Find where the given text appears and provide that cell's center as (X, Y) coordinate. 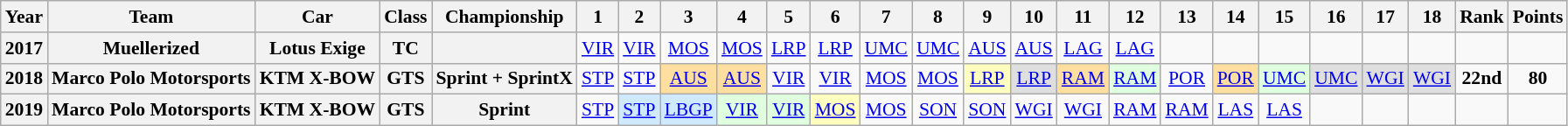
9 (986, 17)
10 (1034, 17)
17 (1385, 17)
2 (638, 17)
13 (1186, 17)
Sprint + SprintX (505, 79)
Championship (505, 17)
LBGP (689, 110)
4 (742, 17)
Points (1538, 17)
3 (689, 17)
7 (887, 17)
Lotus Exige (318, 48)
Sprint (505, 110)
11 (1083, 17)
Class (406, 17)
Car (318, 17)
5 (789, 17)
18 (1432, 17)
1 (598, 17)
80 (1538, 79)
Rank (1481, 17)
14 (1236, 17)
Team (151, 17)
22nd (1481, 79)
Year (24, 17)
6 (836, 17)
12 (1135, 17)
2018 (24, 79)
16 (1336, 17)
TC (406, 48)
2019 (24, 110)
Muellerized (151, 48)
2017 (24, 48)
8 (937, 17)
15 (1284, 17)
